Return (X, Y) of the center of cell containing provided text 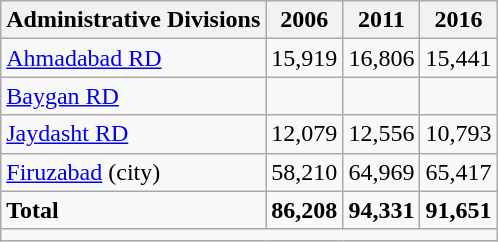
Administrative Divisions (134, 20)
Firuzabad (city) (134, 172)
2006 (304, 20)
2016 (458, 20)
16,806 (382, 58)
15,441 (458, 58)
15,919 (304, 58)
86,208 (304, 210)
64,969 (382, 172)
94,331 (382, 210)
Total (134, 210)
Ahmadabad RD (134, 58)
58,210 (304, 172)
12,556 (382, 134)
Baygan RD (134, 96)
65,417 (458, 172)
12,079 (304, 134)
Jaydasht RD (134, 134)
91,651 (458, 210)
10,793 (458, 134)
2011 (382, 20)
